Search for the cell housing the specified text and yield its (x, y) center coordinate. 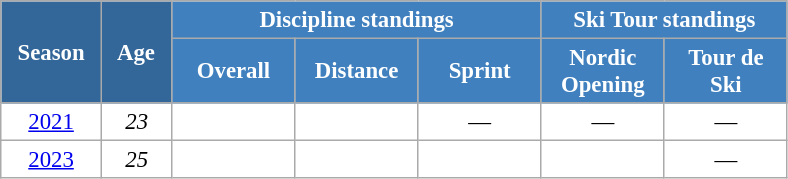
Sprint (480, 72)
Tour deSki (726, 72)
Season (52, 52)
23 (136, 122)
Overall (234, 72)
25 (136, 160)
2023 (52, 160)
Age (136, 52)
2021 (52, 122)
Distance (356, 72)
NordicOpening (602, 72)
Ski Tour standings (664, 20)
Discipline standings (356, 20)
